Extract the [x, y] coordinate from the center of the cell holding the provided text.  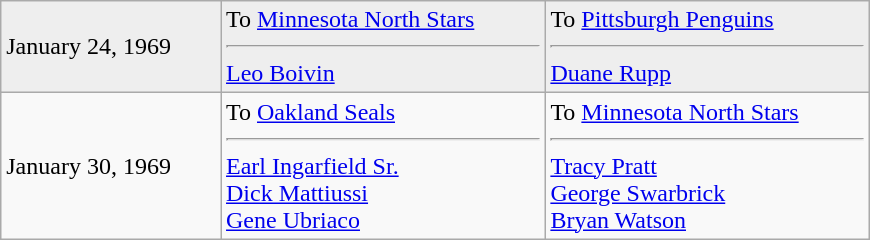
January 24, 1969 [111, 47]
To Minnesota North StarsLeo Boivin [382, 47]
To Pittsburgh PenguinsDuane Rupp [707, 47]
To Oakland SealsEarl Ingarfield Sr.Dick MattiussiGene Ubriaco [382, 166]
To Minnesota North StarsTracy PrattGeorge SwarbrickBryan Watson [707, 166]
January 30, 1969 [111, 166]
